Provide the [X, Y] coordinate of the cell's center where the given text is located.  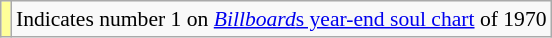
Indicates number 1 on Billboards year-end soul chart of 1970 [282, 19]
